Pinpoint the cell where the given text exists, returning its [X, Y] midpoint coordinate. 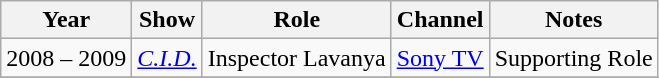
C.I.D. [167, 58]
Inspector Lavanya [296, 58]
Channel [440, 20]
Notes [574, 20]
Year [66, 20]
Role [296, 20]
2008 – 2009 [66, 58]
Sony TV [440, 58]
Supporting Role [574, 58]
Show [167, 20]
